Scan for the cell matching the given text and deliver its [x, y] coordinate at center. 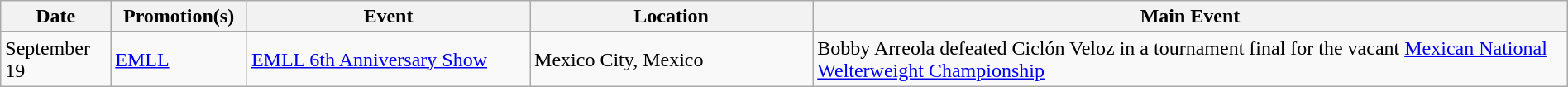
Mexico City, Mexico [672, 60]
Location [672, 17]
EMLL [179, 60]
Main Event [1191, 17]
Bobby Arreola defeated Ciclón Veloz in a tournament final for the vacant Mexican National Welterweight Championship [1191, 60]
EMLL 6th Anniversary Show [388, 60]
September 19 [56, 60]
Date [56, 17]
Event [388, 17]
Promotion(s) [179, 17]
